Return (X, Y) of the center of cell containing provided text 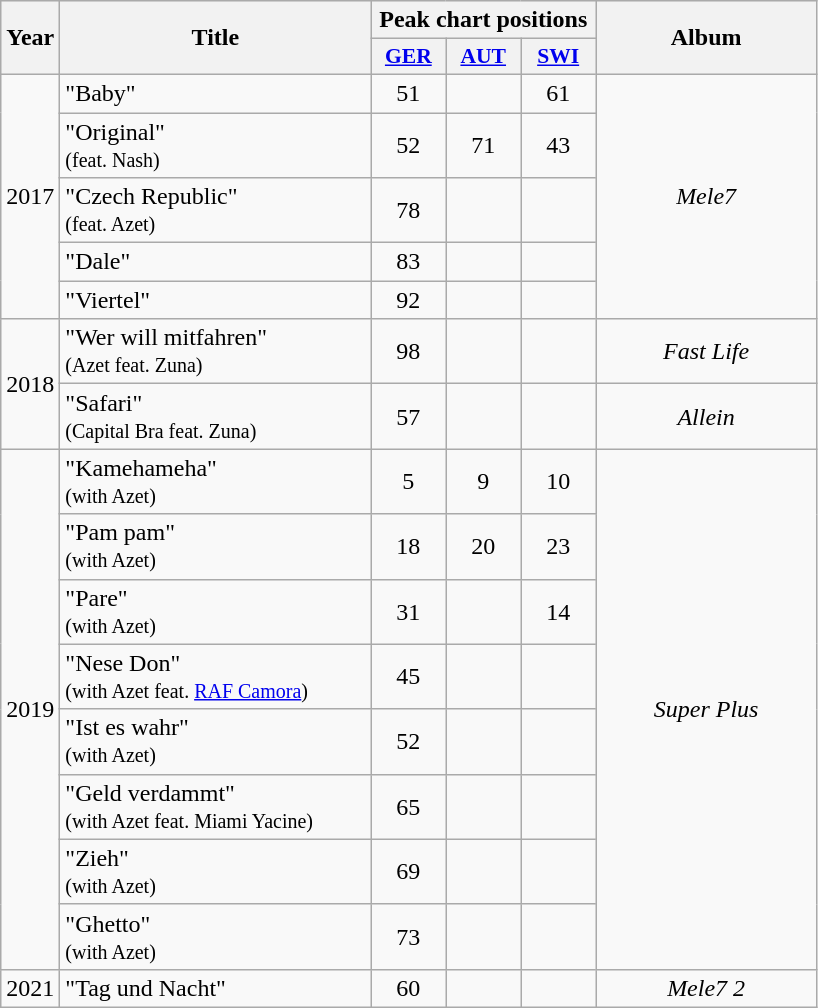
65 (408, 806)
83 (408, 262)
GER (408, 57)
2021 (30, 988)
23 (558, 546)
2017 (30, 196)
2019 (30, 709)
5 (408, 482)
Super Plus (706, 709)
71 (484, 144)
57 (408, 416)
92 (408, 300)
"Safari" (Capital Bra feat. Zuna) (216, 416)
20 (484, 546)
"Ist es wahr" (with Azet) (216, 742)
"Baby" (216, 93)
Peak chart positions (484, 20)
61 (558, 93)
"Pare" (with Azet) (216, 612)
"Geld verdammt" (with Azet feat. Miami Yacine) (216, 806)
"Viertel" (216, 300)
AUT (484, 57)
2018 (30, 384)
Mele7 (706, 196)
"Tag und Nacht" (216, 988)
Fast Life (706, 352)
60 (408, 988)
Year (30, 38)
"Pam pam" (with Azet) (216, 546)
31 (408, 612)
45 (408, 676)
"Zieh" (with Azet) (216, 872)
"Czech Republic" (feat. Azet) (216, 210)
"Nese Don" (with Azet feat. RAF Camora) (216, 676)
SWI (558, 57)
14 (558, 612)
98 (408, 352)
"Kamehameha" (with Azet) (216, 482)
10 (558, 482)
9 (484, 482)
78 (408, 210)
"Dale" (216, 262)
73 (408, 936)
"Wer will mitfahren" (Azet feat. Zuna) (216, 352)
Title (216, 38)
"Original" (feat. Nash) (216, 144)
Mele7 2 (706, 988)
18 (408, 546)
51 (408, 93)
Album (706, 38)
69 (408, 872)
43 (558, 144)
Allein (706, 416)
"Ghetto" (with Azet) (216, 936)
